Locate the cell with the specified text and output its [X, Y] center coordinate. 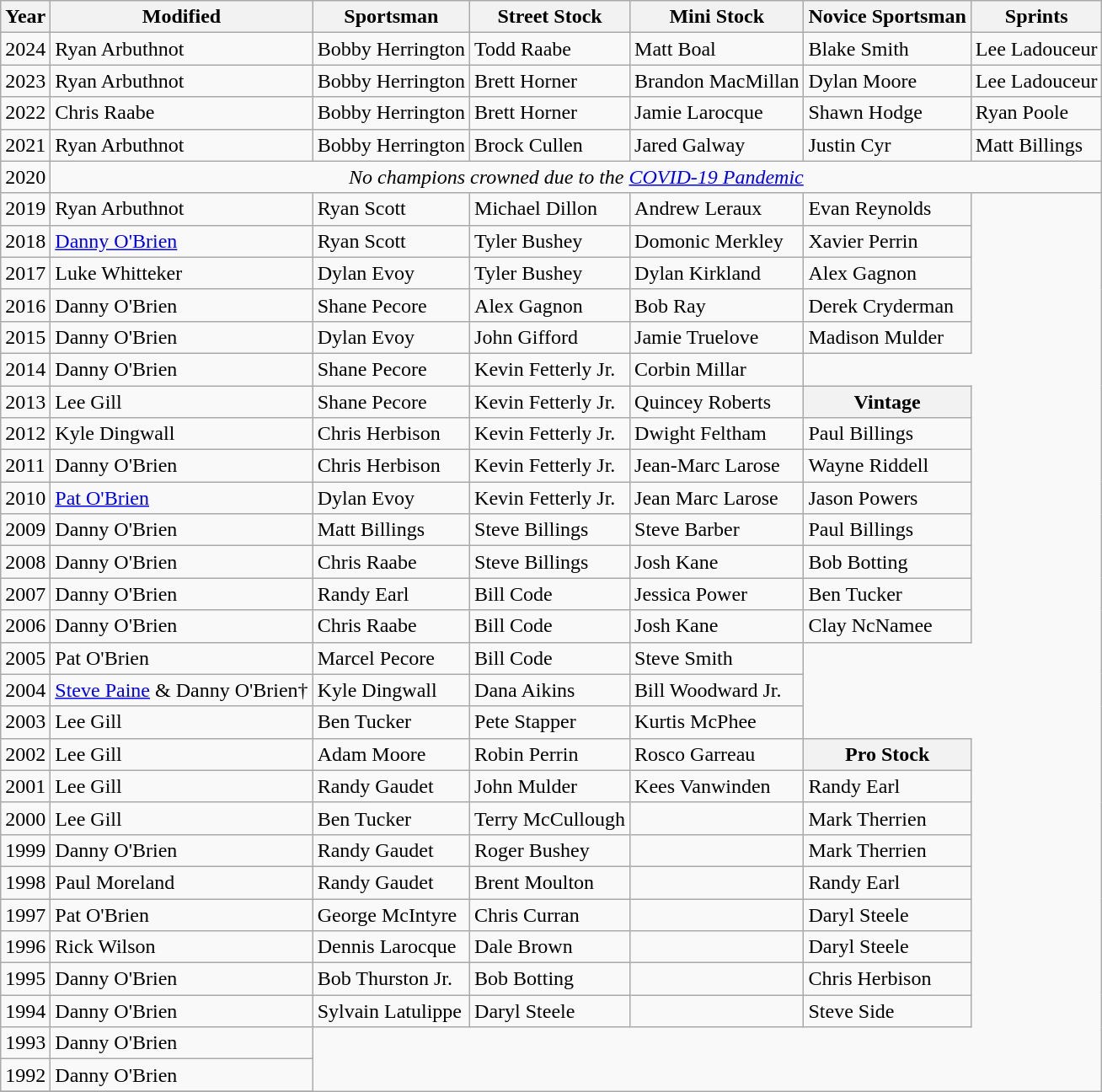
2009 [25, 530]
Luke Whitteker [182, 273]
2012 [25, 434]
Matt Boal [717, 49]
Jared Galway [717, 145]
Kurtis McPhee [717, 722]
Street Stock [550, 17]
Robin Perrin [550, 754]
Dylan Kirkland [717, 273]
1993 [25, 1043]
Quincey Roberts [717, 402]
Bob Ray [717, 305]
2022 [25, 113]
Andrew Leraux [717, 209]
Jamie Truelove [717, 337]
Brent Moulton [550, 882]
Brandon MacMillan [717, 81]
Kees Vanwinden [717, 786]
Dale Brown [550, 947]
Dennis Larocque [391, 947]
Marcel Pecore [391, 658]
Shawn Hodge [887, 113]
Steve Paine & Danny O'Brien† [182, 690]
Sprints [1036, 17]
Paul Moreland [182, 882]
2004 [25, 690]
2019 [25, 209]
2010 [25, 498]
Adam Moore [391, 754]
2017 [25, 273]
Chris Curran [550, 914]
Jamie Larocque [717, 113]
2020 [25, 177]
Jean Marc Larose [717, 498]
Vintage [887, 402]
Pro Stock [887, 754]
2002 [25, 754]
Bill Woodward Jr. [717, 690]
Michael Dillon [550, 209]
2000 [25, 818]
2005 [25, 658]
Clay NcNamee [887, 626]
Evan Reynolds [887, 209]
John Gifford [550, 337]
Sylvain Latulippe [391, 1011]
Domonic Merkley [717, 241]
John Mulder [550, 786]
2024 [25, 49]
Roger Bushey [550, 850]
Jessica Power [717, 594]
Justin Cyr [887, 145]
Wayne Riddell [887, 466]
Ryan Poole [1036, 113]
Sportsman [391, 17]
2008 [25, 562]
1997 [25, 914]
2001 [25, 786]
George McIntyre [391, 914]
1992 [25, 1075]
2006 [25, 626]
1995 [25, 979]
2003 [25, 722]
Steve Barber [717, 530]
2016 [25, 305]
Jason Powers [887, 498]
2015 [25, 337]
Rick Wilson [182, 947]
1998 [25, 882]
2014 [25, 369]
2018 [25, 241]
Blake Smith [887, 49]
2021 [25, 145]
2013 [25, 402]
Madison Mulder [887, 337]
Steve Smith [717, 658]
Pete Stapper [550, 722]
Dwight Feltham [717, 434]
Terry McCullough [550, 818]
No champions crowned due to the COVID-19 Pandemic [576, 177]
2023 [25, 81]
2011 [25, 466]
Xavier Perrin [887, 241]
1996 [25, 947]
1994 [25, 1011]
Modified [182, 17]
1999 [25, 850]
Corbin Millar [717, 369]
Year [25, 17]
Bob Thurston Jr. [391, 979]
Brock Cullen [550, 145]
Dylan Moore [887, 81]
Mini Stock [717, 17]
Dana Aikins [550, 690]
Todd Raabe [550, 49]
Jean-Marc Larose [717, 466]
2007 [25, 594]
Rosco Garreau [717, 754]
Steve Side [887, 1011]
Novice Sportsman [887, 17]
Derek Cryderman [887, 305]
